For the text-containing cell, return its midpoint in (x, y) coordinate format. 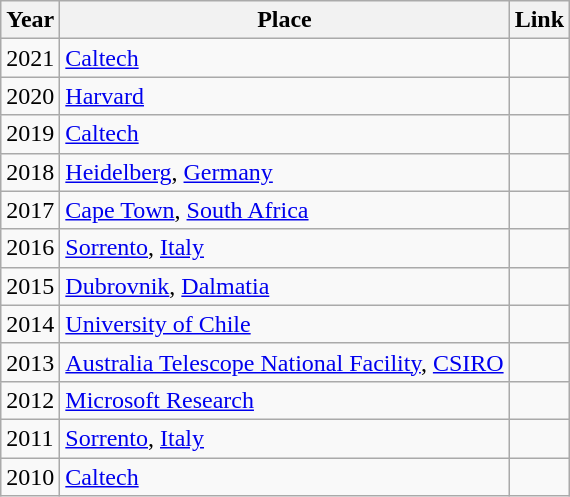
2013 (30, 362)
2014 (30, 324)
Link (539, 20)
Dubrovnik, Dalmatia (284, 286)
2018 (30, 172)
2020 (30, 96)
Microsoft Research (284, 400)
2016 (30, 248)
2019 (30, 134)
Heidelberg, Germany (284, 172)
2017 (30, 210)
Cape Town, South Africa (284, 210)
University of Chile (284, 324)
2011 (30, 438)
2021 (30, 58)
2015 (30, 286)
Australia Telescope National Facility, CSIRO (284, 362)
2010 (30, 477)
2012 (30, 400)
Place (284, 20)
Harvard (284, 96)
Year (30, 20)
